Locate the cell with the specified text and output its [X, Y] center coordinate. 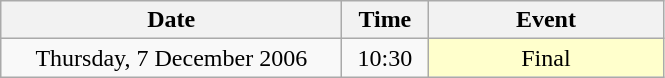
Date [172, 20]
Time [385, 20]
Event [546, 20]
10:30 [385, 58]
Thursday, 7 December 2006 [172, 58]
Final [546, 58]
